Locate the cell with the specified text and output its [X, Y] center coordinate. 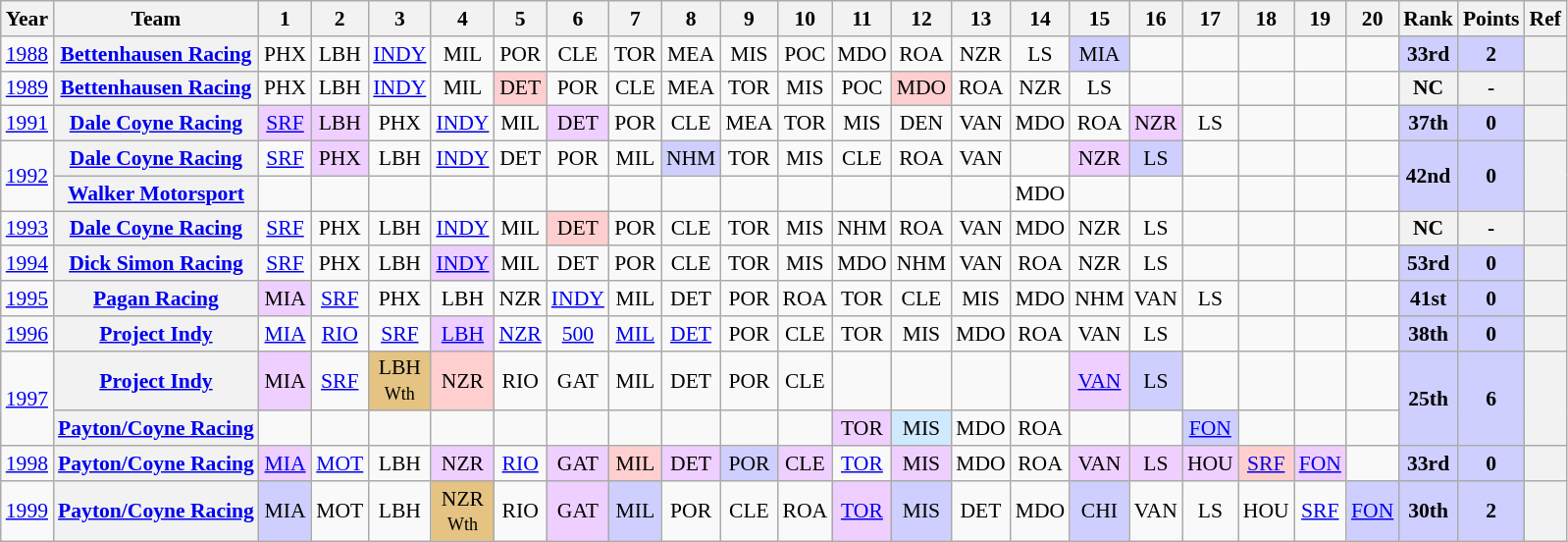
500 [578, 334]
10 [805, 19]
5 [520, 19]
LBHWth [399, 381]
53rd [1429, 264]
Year [27, 19]
1992 [27, 177]
42nd [1429, 177]
Points [1491, 19]
1997 [27, 399]
Pagan Racing [156, 298]
19 [1321, 19]
1998 [27, 463]
37th [1429, 124]
8 [691, 19]
Dick Simon Racing [156, 264]
1 [285, 19]
1996 [27, 334]
12 [922, 19]
1993 [27, 229]
NZRWth [462, 511]
15 [1099, 19]
25th [1429, 399]
DEN [922, 124]
1995 [27, 298]
1988 [27, 54]
30th [1429, 511]
CHI [1099, 511]
1989 [27, 88]
17 [1211, 19]
38th [1429, 334]
9 [749, 19]
18 [1266, 19]
1999 [27, 511]
1991 [27, 124]
4 [462, 19]
1994 [27, 264]
3 [399, 19]
Team [156, 19]
Walker Motorsport [156, 193]
11 [862, 19]
41st [1429, 298]
16 [1156, 19]
Rank [1429, 19]
20 [1372, 19]
13 [981, 19]
14 [1040, 19]
Ref [1545, 19]
7 [636, 19]
